Search for the cell housing the specified text and yield its (X, Y) center coordinate. 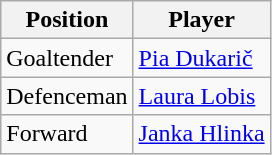
Goaltender (67, 58)
Defenceman (67, 96)
Player (202, 20)
Forward (67, 134)
Laura Lobis (202, 96)
Janka Hlinka (202, 134)
Pia Dukarič (202, 58)
Position (67, 20)
